Return [X, Y] of the center of cell containing provided text 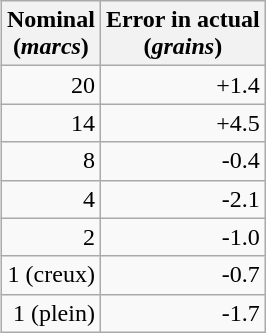
4 [50, 199]
+4.5 [182, 123]
20 [50, 85]
1 (creux) [50, 275]
-2.1 [182, 199]
2 [50, 237]
8 [50, 161]
+1.4 [182, 85]
-0.4 [182, 161]
-1.7 [182, 313]
1 (plein) [50, 313]
Error in actual(grains) [182, 34]
Nominal(marcs) [50, 34]
-0.7 [182, 275]
-1.0 [182, 237]
14 [50, 123]
